Provide the [x, y] coordinate of the cell's center where the given text is located.  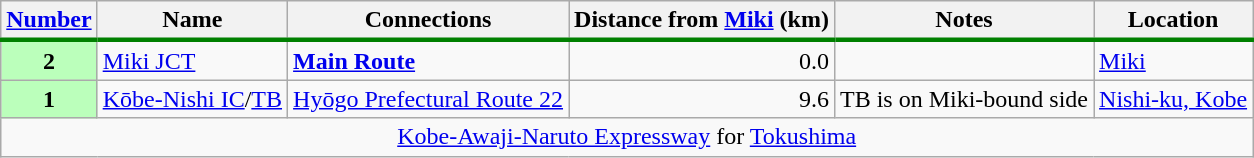
Notes [964, 21]
Kōbe-Nishi IC/TB [192, 99]
Hyōgo Prefectural Route 22 [428, 99]
0.0 [702, 60]
Connections [428, 21]
Main Route [428, 60]
2 [49, 60]
Name [192, 21]
9.6 [702, 99]
Miki JCT [192, 60]
Number [49, 21]
Distance from Miki (km) [702, 21]
Miki [1174, 60]
Nishi-ku, Kobe [1174, 99]
1 [49, 99]
Location [1174, 21]
TB is on Miki-bound side [964, 99]
Kobe-Awaji-Naruto Expressway for Tokushima [627, 137]
